Find where the given text appears and provide that cell's center as [X, Y] coordinate. 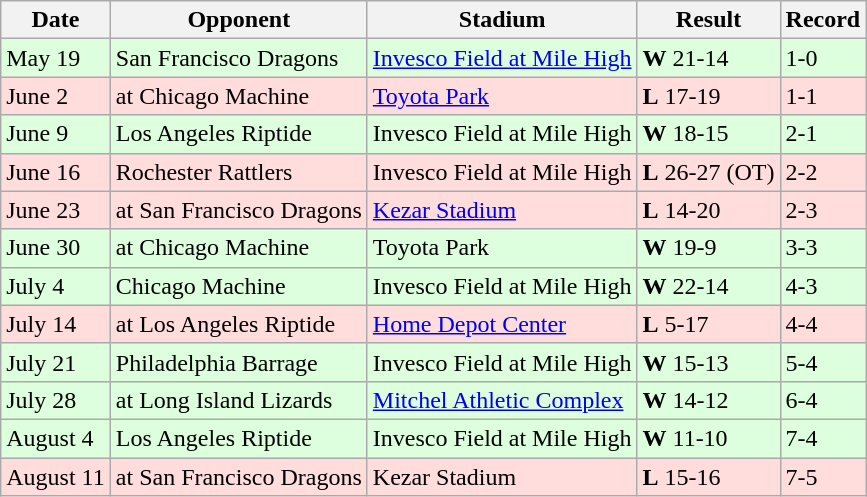
W 11-10 [708, 438]
W 21-14 [708, 58]
Opponent [238, 20]
W 19-9 [708, 248]
July 21 [56, 362]
June 9 [56, 134]
Record [823, 20]
at Los Angeles Riptide [238, 324]
San Francisco Dragons [238, 58]
August 11 [56, 477]
W 22-14 [708, 286]
Mitchel Athletic Complex [502, 400]
Date [56, 20]
June 16 [56, 172]
June 30 [56, 248]
August 4 [56, 438]
L 14-20 [708, 210]
7-4 [823, 438]
L 5-17 [708, 324]
Philadelphia Barrage [238, 362]
2-2 [823, 172]
L 15-16 [708, 477]
1-1 [823, 96]
W 18-15 [708, 134]
1-0 [823, 58]
Result [708, 20]
2-1 [823, 134]
June 2 [56, 96]
6-4 [823, 400]
4-4 [823, 324]
3-3 [823, 248]
2-3 [823, 210]
Stadium [502, 20]
Home Depot Center [502, 324]
July 14 [56, 324]
L 17-19 [708, 96]
W 14-12 [708, 400]
at Long Island Lizards [238, 400]
June 23 [56, 210]
7-5 [823, 477]
May 19 [56, 58]
July 28 [56, 400]
Rochester Rattlers [238, 172]
4-3 [823, 286]
5-4 [823, 362]
July 4 [56, 286]
W 15-13 [708, 362]
L 26-27 (OT) [708, 172]
Chicago Machine [238, 286]
